Detect which cell encompasses the target text, then output its [x, y] center coordinate. 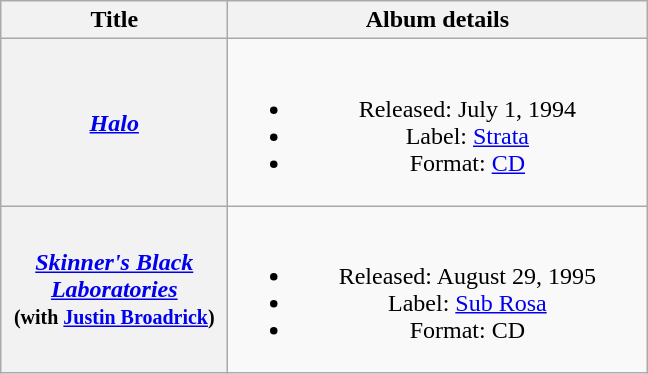
Halo [114, 122]
Album details [438, 20]
Released: July 1, 1994Label: StrataFormat: CD [438, 122]
Skinner's Black Laboratories(with Justin Broadrick) [114, 290]
Title [114, 20]
Released: August 29, 1995Label: Sub RosaFormat: CD [438, 290]
